Scan for the cell matching the given text and deliver its [x, y] coordinate at center. 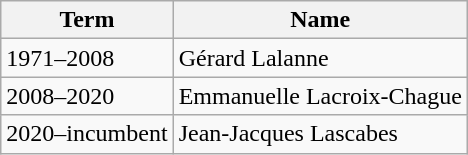
Name [320, 20]
Term [87, 20]
Gérard Lalanne [320, 58]
2008–2020 [87, 96]
2020–incumbent [87, 134]
1971–2008 [87, 58]
Emmanuelle Lacroix-Chague [320, 96]
Jean-Jacques Lascabes [320, 134]
